Detect which cell encompasses the target text, then output its [X, Y] center coordinate. 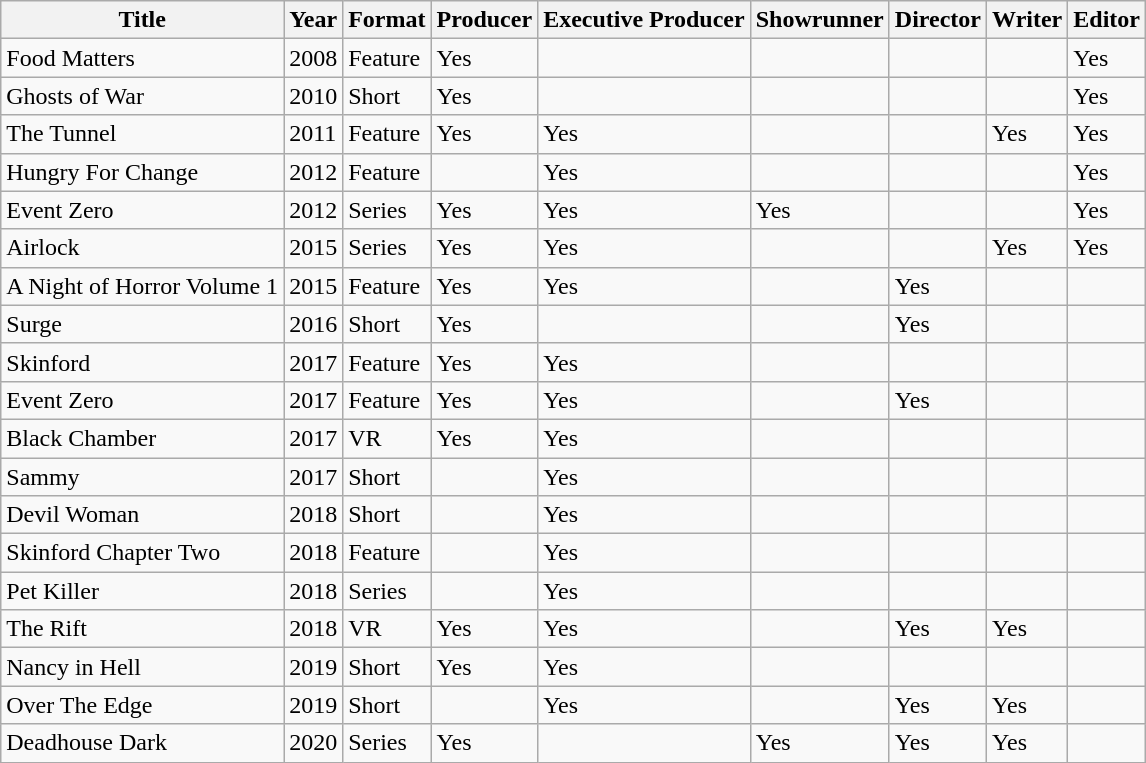
Deadhouse Dark [142, 743]
Hungry For Change [142, 172]
Director [938, 20]
A Night of Horror Volume 1 [142, 286]
2016 [314, 324]
Nancy in Hell [142, 667]
Year [314, 20]
Food Matters [142, 58]
Executive Producer [644, 20]
Producer [484, 20]
Sammy [142, 477]
Black Chamber [142, 438]
Editor [1107, 20]
Showrunner [820, 20]
The Rift [142, 629]
Pet Killer [142, 591]
Over The Edge [142, 705]
Devil Woman [142, 515]
2011 [314, 134]
2020 [314, 743]
The Tunnel [142, 134]
2008 [314, 58]
Airlock [142, 248]
Format [387, 20]
Ghosts of War [142, 96]
Surge [142, 324]
Skinford [142, 362]
Title [142, 20]
2010 [314, 96]
Skinford Chapter Two [142, 553]
Writer [1028, 20]
